Find where the given text appears and provide that cell's center as [x, y] coordinate. 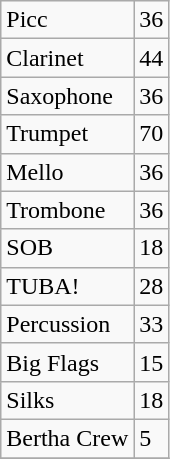
28 [152, 286]
Clarinet [68, 58]
Big Flags [68, 362]
Trumpet [68, 134]
Trombone [68, 210]
5 [152, 438]
Percussion [68, 324]
TUBA! [68, 286]
44 [152, 58]
15 [152, 362]
SOB [68, 248]
33 [152, 324]
Picc [68, 20]
Saxophone [68, 96]
Mello [68, 172]
Silks [68, 400]
70 [152, 134]
Bertha Crew [68, 438]
